Pinpoint the cell where the given text exists, returning its [x, y] midpoint coordinate. 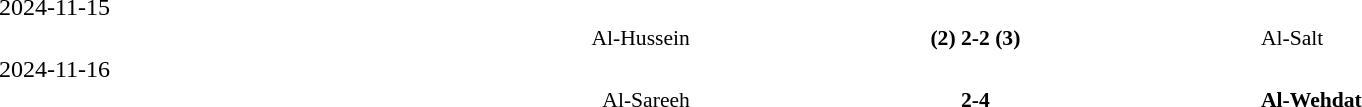
(2) 2-2 (3) [976, 38]
